Return the [X, Y] coordinate for the center point of the cell that contains the specified text.  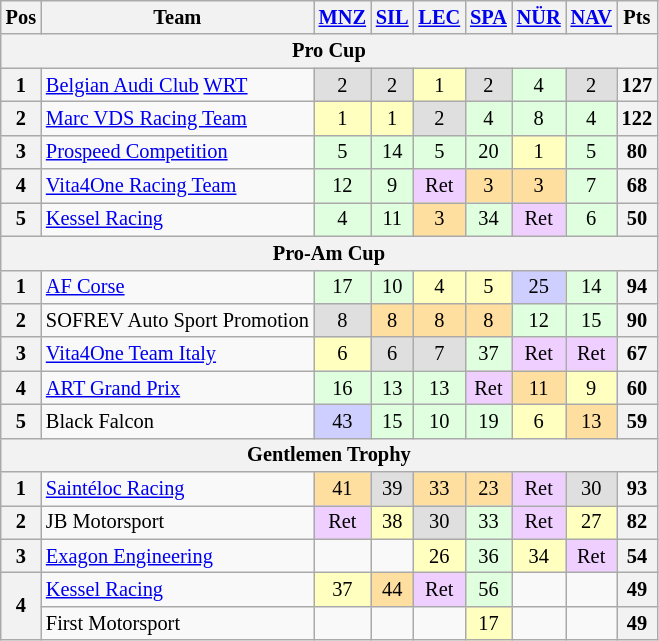
Pro Cup [329, 51]
MNZ [342, 17]
Vita4One Team Italy [178, 354]
Team [178, 17]
36 [488, 556]
60 [637, 388]
Vita4One Racing Team [178, 186]
LEC [439, 17]
First Motorsport [178, 623]
122 [637, 118]
127 [637, 85]
68 [637, 186]
NAV [592, 17]
25 [539, 287]
Pos [21, 17]
Saintéloc Racing [178, 489]
26 [439, 556]
JB Motorsport [178, 522]
Pro-Am Cup [329, 253]
ART Grand Prix [178, 388]
82 [637, 522]
Prospeed Competition [178, 152]
23 [488, 489]
90 [637, 320]
Belgian Audi Club WRT [178, 85]
Exagon Engineering [178, 556]
80 [637, 152]
38 [392, 522]
SOFREV Auto Sport Promotion [178, 320]
93 [637, 489]
SPA [488, 17]
Gentlemen Trophy [329, 455]
Pts [637, 17]
39 [392, 489]
20 [488, 152]
44 [392, 589]
AF Corse [178, 287]
Black Falcon [178, 421]
59 [637, 421]
19 [488, 421]
54 [637, 556]
NÜR [539, 17]
56 [488, 589]
16 [342, 388]
SIL [392, 17]
94 [637, 287]
67 [637, 354]
Marc VDS Racing Team [178, 118]
41 [342, 489]
43 [342, 421]
27 [592, 522]
50 [637, 219]
